Return the [X, Y] coordinate for the center point of the cell that contains the specified text.  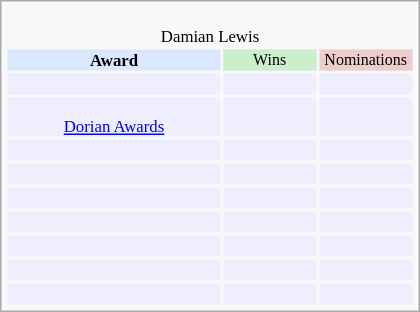
Award [114, 60]
Wins [270, 60]
Dorian Awards [114, 118]
Damian Lewis [210, 28]
Nominations [366, 60]
